Determine the (x, y) coordinate at the center of the cell enclosing the given text.  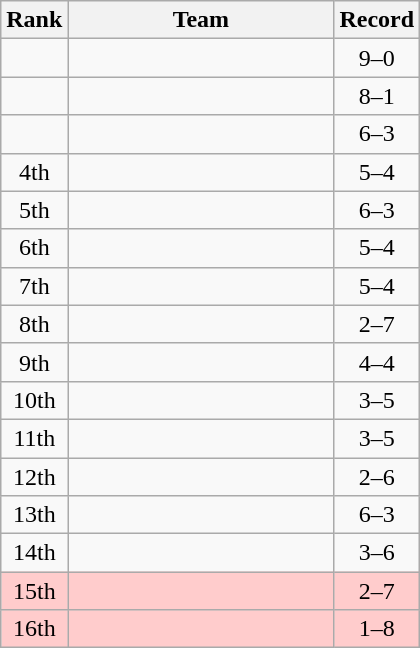
2–6 (377, 477)
7th (34, 286)
6th (34, 248)
5th (34, 210)
4–4 (377, 362)
4th (34, 172)
Team (201, 20)
15th (34, 591)
10th (34, 400)
9th (34, 362)
3–6 (377, 553)
8th (34, 324)
1–8 (377, 629)
16th (34, 629)
12th (34, 477)
11th (34, 438)
Record (377, 20)
8–1 (377, 96)
9–0 (377, 58)
13th (34, 515)
Rank (34, 20)
14th (34, 553)
